Extract the [X, Y] coordinate from the center of the cell holding the provided text.  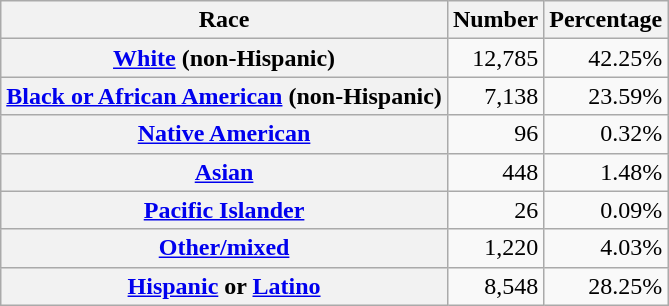
26 [495, 210]
Native American [224, 134]
28.25% [606, 286]
448 [495, 172]
Black or African American (non-Hispanic) [224, 96]
Other/mixed [224, 248]
Percentage [606, 20]
White (non-Hispanic) [224, 58]
8,548 [495, 286]
Number [495, 20]
42.25% [606, 58]
96 [495, 134]
7,138 [495, 96]
4.03% [606, 248]
Pacific Islander [224, 210]
1,220 [495, 248]
23.59% [606, 96]
0.09% [606, 210]
12,785 [495, 58]
Hispanic or Latino [224, 286]
1.48% [606, 172]
Race [224, 20]
0.32% [606, 134]
Asian [224, 172]
